Return the (x, y) coordinate for the center point of the cell that contains the specified text.  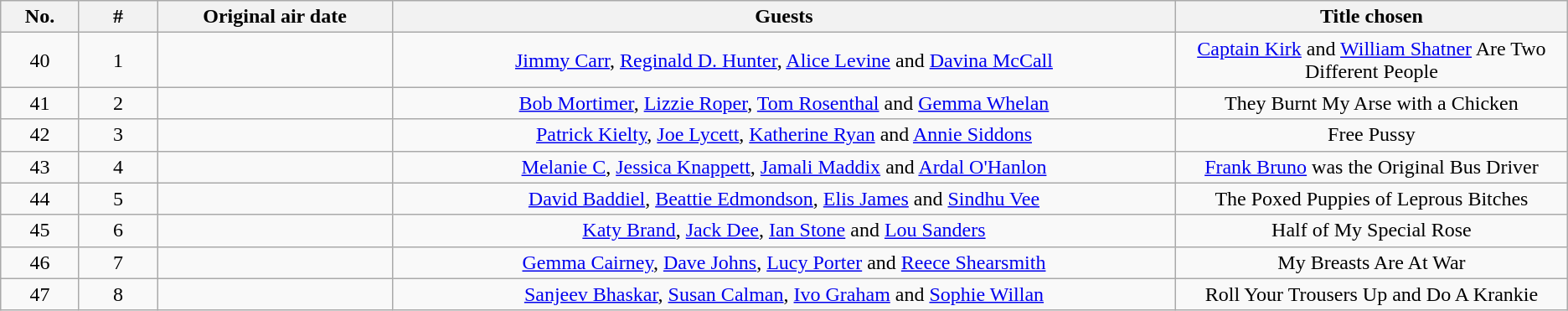
Sanjeev Bhaskar, Susan Calman, Ivo Graham and Sophie Willan (784, 294)
Bob Mortimer, Lizzie Roper, Tom Rosenthal and Gemma Whelan (784, 103)
David Baddiel, Beattie Edmondson, Elis James and Sindhu Vee (784, 199)
3 (118, 135)
8 (118, 294)
46 (40, 262)
2 (118, 103)
45 (40, 231)
Patrick Kielty, Joe Lycett, Katherine Ryan and Annie Siddons (784, 135)
Half of My Special Rose (1372, 231)
Captain Kirk and William Shatner Are Two Different People (1372, 60)
6 (118, 231)
1 (118, 60)
No. (40, 17)
Melanie C, Jessica Knappett, Jamali Maddix and Ardal O'Hanlon (784, 167)
40 (40, 60)
44 (40, 199)
Title chosen (1372, 17)
Katy Brand, Jack Dee, Ian Stone and Lou Sanders (784, 231)
Roll Your Trousers Up and Do A Krankie (1372, 294)
The Poxed Puppies of Leprous Bitches (1372, 199)
Original air date (275, 17)
Frank Bruno was the Original Bus Driver (1372, 167)
5 (118, 199)
Free Pussy (1372, 135)
47 (40, 294)
7 (118, 262)
Jimmy Carr, Reginald D. Hunter, Alice Levine and Davina McCall (784, 60)
# (118, 17)
41 (40, 103)
They Burnt My Arse with a Chicken (1372, 103)
Guests (784, 17)
4 (118, 167)
43 (40, 167)
My Breasts Are At War (1372, 262)
42 (40, 135)
Gemma Cairney, Dave Johns, Lucy Porter and Reece Shearsmith (784, 262)
